Locate the cell with the specified text and output its [X, Y] center coordinate. 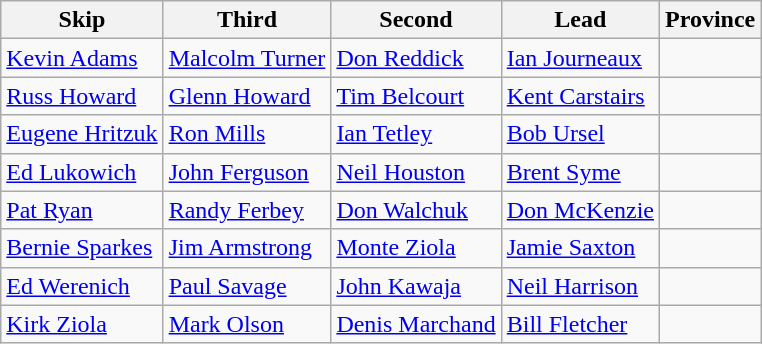
Ian Tetley [416, 134]
John Kawaja [416, 286]
Kirk Ziola [82, 324]
Tim Belcourt [416, 96]
Province [710, 20]
Ron Mills [247, 134]
Mark Olson [247, 324]
John Ferguson [247, 172]
Monte Ziola [416, 248]
Second [416, 20]
Bob Ursel [580, 134]
Randy Ferbey [247, 210]
Ed Lukowich [82, 172]
Jim Armstrong [247, 248]
Pat Ryan [82, 210]
Bill Fletcher [580, 324]
Neil Harrison [580, 286]
Ed Werenich [82, 286]
Neil Houston [416, 172]
Denis Marchand [416, 324]
Russ Howard [82, 96]
Don McKenzie [580, 210]
Bernie Sparkes [82, 248]
Ian Journeaux [580, 58]
Don Walchuk [416, 210]
Brent Syme [580, 172]
Eugene Hritzuk [82, 134]
Glenn Howard [247, 96]
Skip [82, 20]
Third [247, 20]
Lead [580, 20]
Kent Carstairs [580, 96]
Don Reddick [416, 58]
Kevin Adams [82, 58]
Jamie Saxton [580, 248]
Paul Savage [247, 286]
Malcolm Turner [247, 58]
